Determine the [X, Y] coordinate at the center of the cell enclosing the given text.  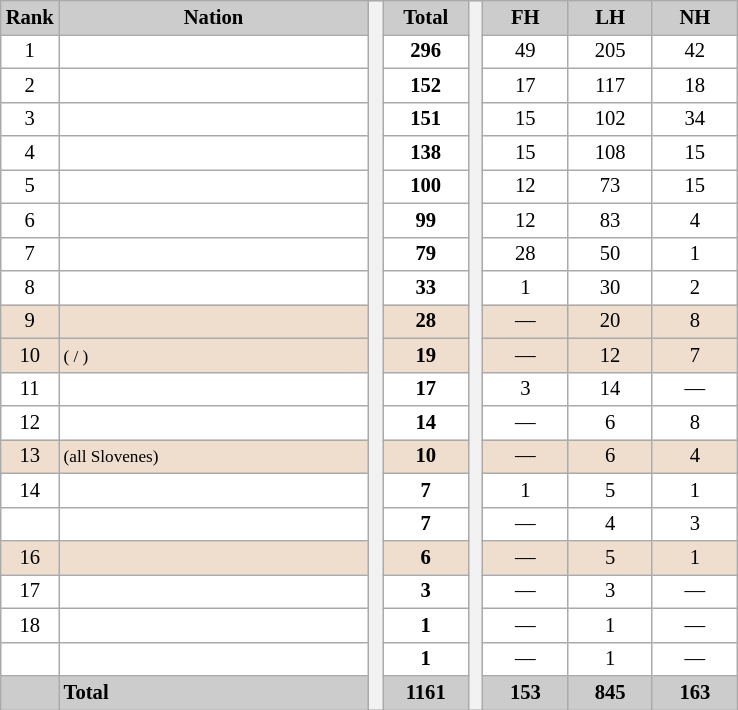
73 [610, 186]
LH [610, 17]
20 [610, 321]
13 [30, 456]
79 [426, 254]
9 [30, 321]
163 [694, 693]
117 [610, 85]
153 [526, 693]
( / ) [214, 355]
50 [610, 254]
49 [526, 51]
34 [694, 119]
99 [426, 220]
108 [610, 153]
NH [694, 17]
19 [426, 355]
296 [426, 51]
30 [610, 287]
FH [526, 17]
83 [610, 220]
42 [694, 51]
102 [610, 119]
33 [426, 287]
205 [610, 51]
1161 [426, 693]
(all Slovenes) [214, 456]
100 [426, 186]
138 [426, 153]
Rank [30, 17]
845 [610, 693]
152 [426, 85]
16 [30, 557]
151 [426, 119]
11 [30, 389]
Nation [214, 17]
